Find where the given text appears and provide that cell's center as [x, y] coordinate. 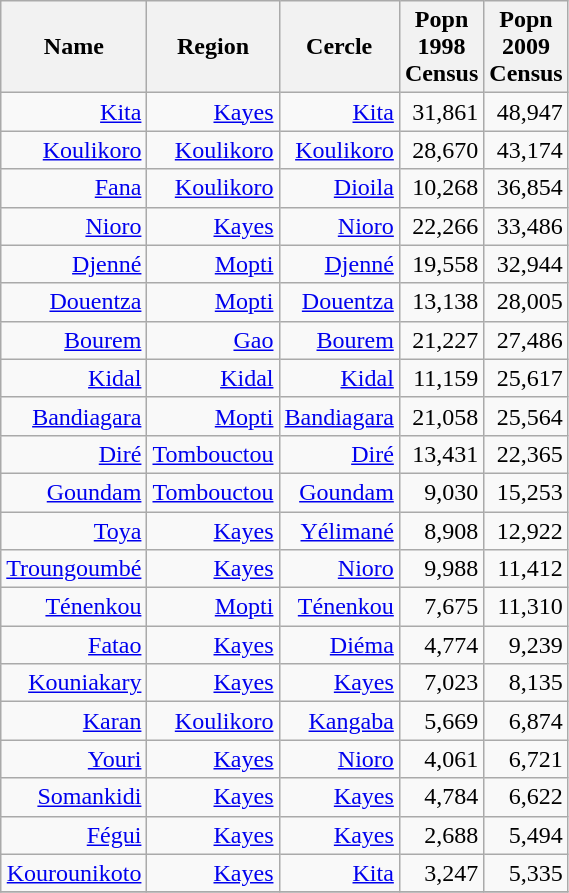
Yélimané [339, 531]
31,861 [441, 112]
Troungoumbé [74, 569]
Popn2009Census [526, 47]
48,947 [526, 112]
Karan [74, 721]
5,335 [526, 873]
9,988 [441, 569]
Somankidi [74, 797]
Fatao [74, 645]
4,784 [441, 797]
Diéma [339, 645]
Gao [213, 340]
Cercle [339, 47]
Kouniakary [74, 683]
Toya [74, 531]
10,268 [441, 188]
8,135 [526, 683]
33,486 [526, 226]
2,688 [441, 835]
22,266 [441, 226]
Region [213, 47]
22,365 [526, 454]
28,670 [441, 150]
25,617 [526, 378]
7,023 [441, 683]
13,431 [441, 454]
3,247 [441, 873]
36,854 [526, 188]
13,138 [441, 302]
6,622 [526, 797]
Youri [74, 759]
5,494 [526, 835]
32,944 [526, 264]
Fana [74, 188]
Kangaba [339, 721]
11,310 [526, 607]
12,922 [526, 531]
Dioila [339, 188]
11,412 [526, 569]
Popn1998Census [441, 47]
Fégui [74, 835]
43,174 [526, 150]
9,239 [526, 645]
4,774 [441, 645]
28,005 [526, 302]
27,486 [526, 340]
4,061 [441, 759]
5,669 [441, 721]
25,564 [526, 416]
8,908 [441, 531]
6,874 [526, 721]
15,253 [526, 492]
Name [74, 47]
6,721 [526, 759]
11,159 [441, 378]
21,227 [441, 340]
7,675 [441, 607]
21,058 [441, 416]
9,030 [441, 492]
Kourounikoto [74, 873]
19,558 [441, 264]
